From the cell containing the given text, extract its center point as [x, y] coordinate. 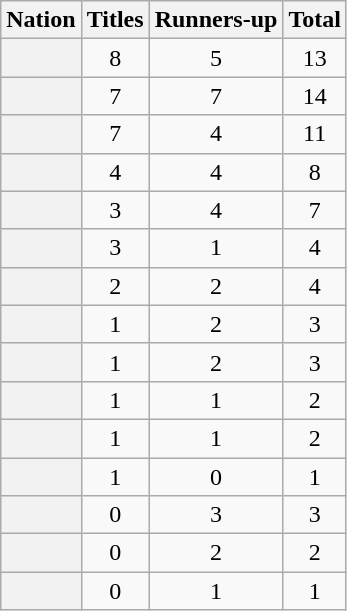
Titles [115, 20]
Nation [41, 20]
Total [315, 20]
13 [315, 58]
Runners-up [216, 20]
14 [315, 96]
11 [315, 134]
5 [216, 58]
